Scan for the cell matching the given text and deliver its (x, y) coordinate at center. 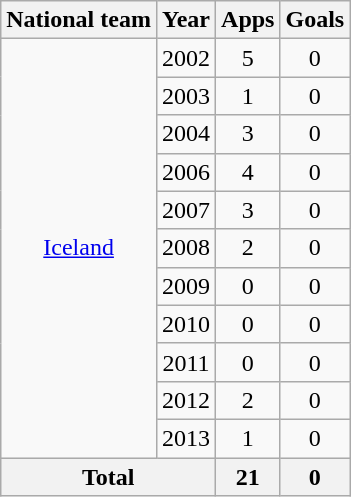
2012 (186, 400)
2006 (186, 172)
Total (108, 477)
National team (79, 20)
2003 (186, 96)
2011 (186, 362)
4 (248, 172)
2007 (186, 210)
Goals (315, 20)
Apps (248, 20)
Iceland (79, 248)
Year (186, 20)
2004 (186, 134)
2009 (186, 286)
2010 (186, 324)
2013 (186, 438)
5 (248, 58)
2002 (186, 58)
21 (248, 477)
2008 (186, 248)
